Extract the [X, Y] coordinate from the center of the cell holding the provided text.  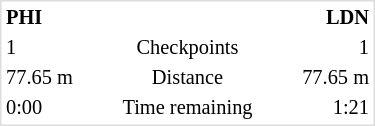
PHI [49, 18]
0:00 [49, 108]
Time remaining [188, 108]
Distance [188, 78]
LDN [325, 18]
Checkpoints [188, 48]
1:21 [325, 108]
